Find where the given text appears and provide that cell's center as (X, Y) coordinate. 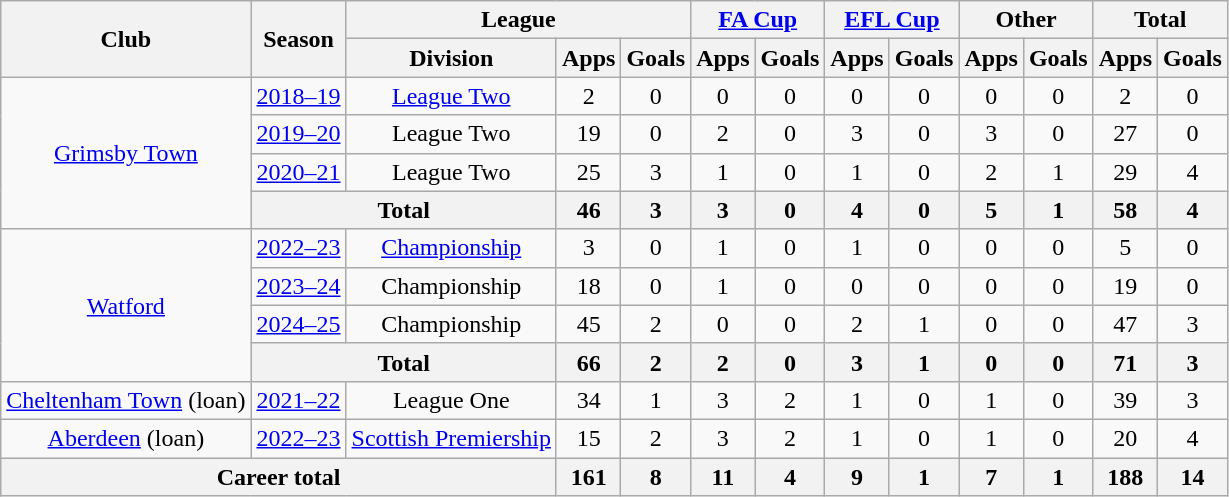
27 (1125, 134)
58 (1125, 210)
15 (588, 438)
11 (723, 477)
2023–24 (298, 286)
66 (588, 362)
Season (298, 39)
2019–20 (298, 134)
FA Cup (758, 20)
2021–22 (298, 400)
34 (588, 400)
League (518, 20)
161 (588, 477)
Career total (279, 477)
188 (1125, 477)
2024–25 (298, 324)
Division (451, 58)
2018–19 (298, 96)
8 (656, 477)
2020–21 (298, 172)
29 (1125, 172)
14 (1193, 477)
20 (1125, 438)
League One (451, 400)
Scottish Premiership (451, 438)
71 (1125, 362)
9 (857, 477)
Grimsby Town (126, 153)
Club (126, 39)
25 (588, 172)
Aberdeen (loan) (126, 438)
39 (1125, 400)
46 (588, 210)
47 (1125, 324)
EFL Cup (892, 20)
18 (588, 286)
7 (991, 477)
45 (588, 324)
Other (1026, 20)
Watford (126, 305)
Cheltenham Town (loan) (126, 400)
